From the cell containing the given text, extract its center point as [X, Y] coordinate. 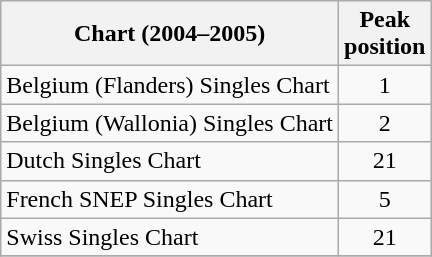
French SNEP Singles Chart [170, 199]
Belgium (Flanders) Singles Chart [170, 85]
Belgium (Wallonia) Singles Chart [170, 123]
1 [385, 85]
Chart (2004–2005) [170, 34]
5 [385, 199]
2 [385, 123]
Swiss Singles Chart [170, 237]
Peakposition [385, 34]
Dutch Singles Chart [170, 161]
